Extract the (x, y) coordinate from the center of the cell holding the provided text.  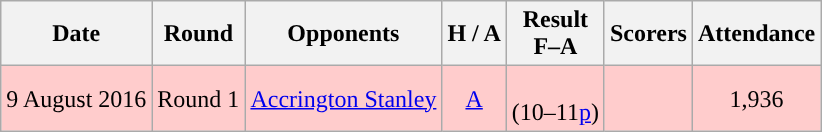
9 August 2016 (76, 98)
Round (198, 34)
Accrington Stanley (344, 98)
Scorers (648, 34)
1,936 (756, 98)
Attendance (756, 34)
H / A (474, 34)
Opponents (344, 34)
Date (76, 34)
A (474, 98)
Round 1 (198, 98)
(10–11p) (555, 98)
ResultF–A (555, 34)
